From the cell containing the given text, extract its center point as (X, Y) coordinate. 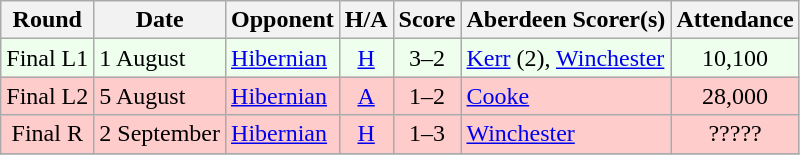
Cooke (566, 96)
1 August (160, 58)
5 August (160, 96)
Final L1 (48, 58)
Attendance (735, 20)
Final L2 (48, 96)
Date (160, 20)
????? (735, 134)
Aberdeen Scorer(s) (566, 20)
1–3 (427, 134)
Score (427, 20)
3–2 (427, 58)
H/A (366, 20)
Winchester (566, 134)
28,000 (735, 96)
2 September (160, 134)
A (366, 96)
Kerr (2), Winchester (566, 58)
1–2 (427, 96)
Opponent (283, 20)
10,100 (735, 58)
Round (48, 20)
Final R (48, 134)
